Identify which cell holds the provided text, then report its [X, Y] central coordinate. 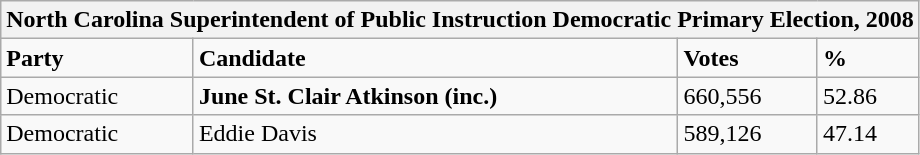
Votes [748, 58]
47.14 [868, 134]
% [868, 58]
June St. Clair Atkinson (inc.) [435, 96]
589,126 [748, 134]
52.86 [868, 96]
Candidate [435, 58]
North Carolina Superintendent of Public Instruction Democratic Primary Election, 2008 [460, 20]
660,556 [748, 96]
Party [98, 58]
Eddie Davis [435, 134]
